Determine the [X, Y] coordinate at the center of the cell enclosing the given text.  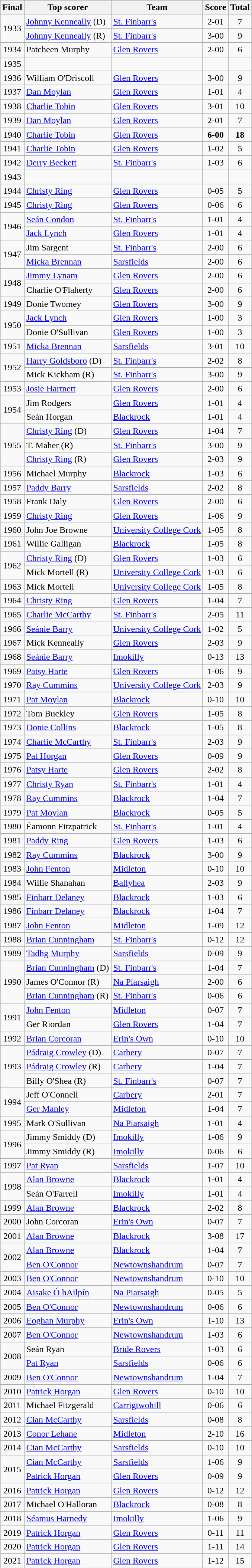
2-10 [216, 1434]
17 [240, 1236]
0-11 [216, 1533]
1986 [12, 911]
1947 [12, 255]
0-13 [216, 657]
1964 [12, 600]
2008 [12, 1356]
Séamus Harnedy [68, 1518]
1-10 [216, 1321]
1949 [12, 304]
1995 [12, 1123]
1945 [12, 205]
2010 [12, 1391]
1967 [12, 643]
2019 [12, 1533]
1966 [12, 629]
1944 [12, 191]
Jim Sargent [68, 247]
Mick Kenneally [68, 643]
Brian Cunningham (R) [68, 996]
14 [240, 1547]
John Corcoran [68, 1222]
1960 [12, 530]
Patcheen Murphy [68, 50]
T. Maher (R) [68, 445]
Michael Murphy [68, 473]
Eoghan Murphy [68, 1321]
2017 [12, 1504]
Tom Buckley [68, 714]
1955 [12, 445]
2009 [12, 1377]
2020 [12, 1547]
1996 [12, 1144]
1953 [12, 388]
1982 [12, 854]
William O'Driscoll [68, 78]
16 [240, 1434]
Seán Condon [68, 219]
Final [12, 7]
Michael Fitzgerald [68, 1405]
John Joe Browne [68, 530]
1943 [12, 177]
1957 [12, 488]
Frank Daly [68, 502]
1961 [12, 544]
1952 [12, 367]
Brian Cunningham [68, 939]
1946 [12, 226]
Paddy Ring [68, 840]
1968 [12, 657]
1937 [12, 92]
1934 [12, 50]
Pádraig Crowley (R) [68, 1066]
1958 [12, 502]
1974 [12, 742]
2007 [12, 1335]
Willie Galligan [68, 544]
Score [216, 7]
15 [240, 1561]
1-09 [216, 925]
Jeff O'Connell [68, 1095]
1987 [12, 925]
6-00 [216, 134]
2012 [12, 1420]
Josie Hartnett [68, 388]
2006 [12, 1321]
1990 [12, 982]
1977 [12, 784]
1978 [12, 798]
Aisake Ó hAilpín [68, 1292]
Jimmy Smiddy (R) [68, 1151]
2015 [12, 1469]
1940 [12, 134]
1980 [12, 826]
2014 [12, 1448]
Harry Goldsboro (D) [68, 360]
Charlie O'Flaherty [68, 290]
2021 [12, 1561]
1936 [12, 78]
1975 [12, 756]
2011 [12, 1405]
Paddy Barry [68, 488]
2002 [12, 1257]
Éamonn Fitzpatrick [68, 826]
1988 [12, 939]
Seán Horgan [68, 417]
Jimmy Smiddy (D) [68, 1137]
1-11 [216, 1547]
Johnny Kenneally (R) [68, 36]
Christy Ring (R) [68, 459]
1948 [12, 283]
2004 [12, 1292]
Ballyhea [157, 883]
Top scorer [68, 7]
Michael O'Halloran [68, 1504]
2-05 [216, 614]
1993 [12, 1066]
1938 [12, 106]
Carrigtwohill [157, 1405]
Christy Ryan [68, 784]
1-12 [216, 1561]
1998 [12, 1187]
1939 [12, 120]
Donie O'Sullivan [68, 332]
1991 [12, 1017]
1994 [12, 1102]
Johnny Kenneally (D) [68, 22]
1950 [12, 325]
1970 [12, 685]
2018 [12, 1518]
1933 [12, 29]
Pat Horgan [68, 756]
Ger Manley [68, 1109]
1989 [12, 954]
Jimmy Lynam [68, 276]
1962 [12, 565]
James O'Connor (R) [68, 982]
Tadhg Murphy [68, 954]
Mark O'Sullivan [68, 1123]
1-07 [216, 1165]
Jim Rodgers [68, 403]
Donie Collins [68, 728]
Mick Mortell (R) [68, 572]
Bride Rovers [157, 1349]
1954 [12, 410]
1981 [12, 840]
3-08 [216, 1236]
1942 [12, 163]
1983 [12, 869]
1935 [12, 64]
Mick Mortell [68, 586]
1992 [12, 1038]
18 [240, 134]
Billy O'Shea (R) [68, 1081]
1979 [12, 812]
Total [240, 7]
1971 [12, 699]
1963 [12, 586]
Donie Twomey [68, 304]
Pádraig Crowley (D) [68, 1052]
Seán O'Farrell [68, 1194]
Willie Shanahan [68, 883]
2016 [12, 1490]
Seán Ryan [68, 1349]
Brian Corcoran [68, 1038]
Derry Beckett [68, 163]
1956 [12, 473]
Brian Cunningham (D) [68, 968]
1972 [12, 714]
1969 [12, 671]
2003 [12, 1278]
Ger Riordan [68, 1024]
1965 [12, 614]
1985 [12, 897]
1984 [12, 883]
2000 [12, 1222]
2001 [12, 1236]
Mick Kickham (R) [68, 374]
1999 [12, 1208]
2013 [12, 1434]
1976 [12, 770]
Team [157, 7]
1941 [12, 148]
2005 [12, 1306]
1951 [12, 346]
1997 [12, 1165]
1959 [12, 516]
1973 [12, 728]
Conor Lehane [68, 1434]
